Determine the (x, y) coordinate at the center of the cell enclosing the given text.  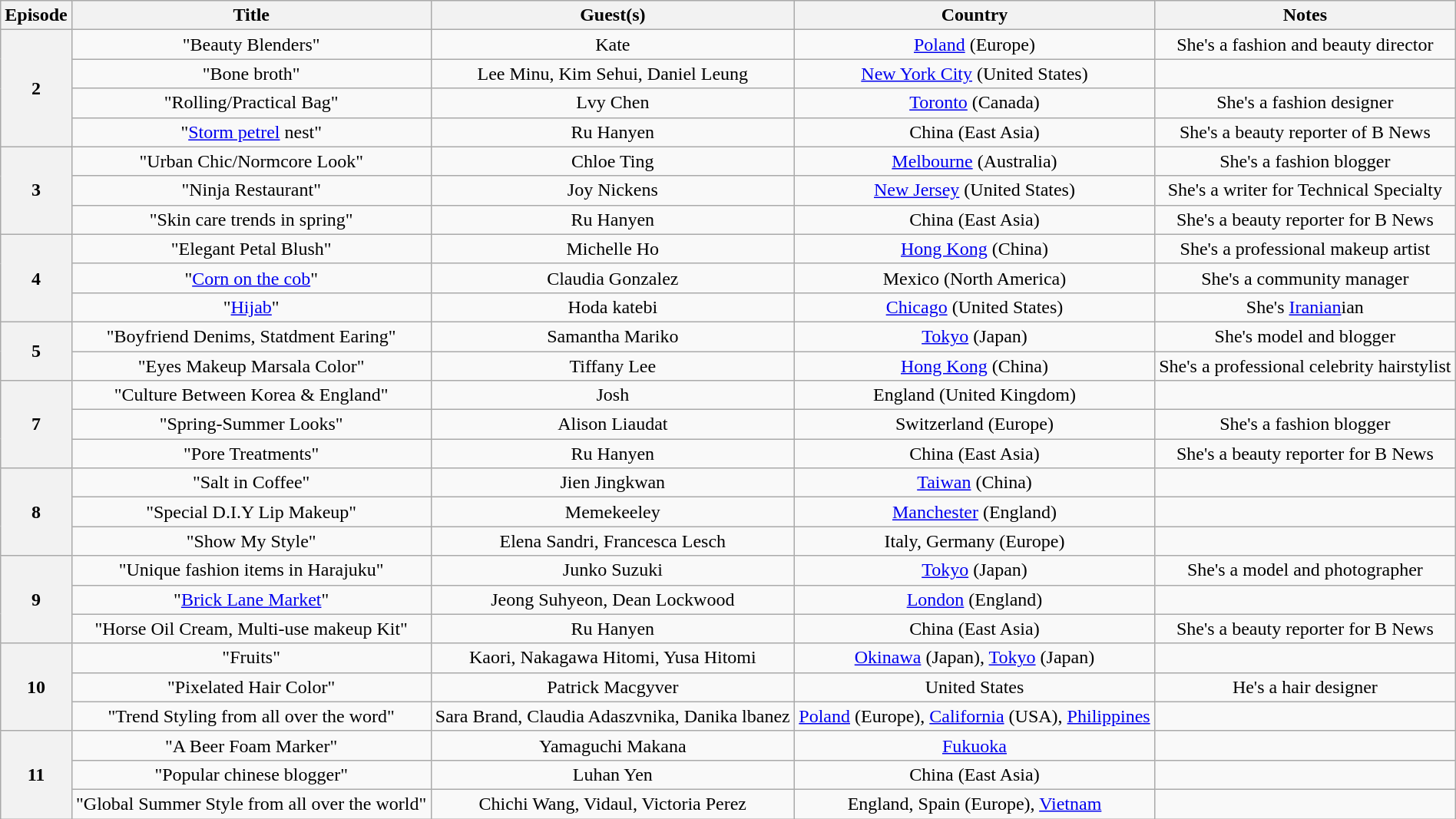
Yamaguchi Makana (613, 745)
5 (37, 351)
7 (37, 424)
3 (37, 190)
Switzerland (Europe) (975, 424)
Chicago (United States) (975, 307)
Lvy Chen (613, 103)
Chloe Ting (613, 161)
"Fruits" (251, 658)
"Ninja Restaurant" (251, 190)
Tiffany Lee (613, 366)
"Trend Styling from all over the word" (251, 716)
"A Beer Foam Marker" (251, 745)
Okinawa (Japan), Tokyo (Japan) (975, 658)
Joy Nickens (613, 190)
Taiwan (China) (975, 483)
"Eyes Makeup Marsala Color" (251, 366)
New York City (United States) (975, 74)
England, Spain (Europe), Vietnam (975, 804)
9 (37, 599)
Title (251, 15)
"Boyfriend Denims, Statdment Earing" (251, 336)
She's a beauty reporter of B News (1305, 132)
11 (37, 774)
"Skin care trends in spring" (251, 220)
United States (975, 687)
Manchester (England) (975, 512)
Guest(s) (613, 15)
Lee Minu, Kim Sehui, Daniel Leung (613, 74)
England (United Kingdom) (975, 395)
Mexico (North America) (975, 278)
"Pixelated Hair Color" (251, 687)
"Salt in Coffee" (251, 483)
Josh (613, 395)
She's a writer for Technical Specialty (1305, 190)
Jeong Suhyeon, Dean Lockwood (613, 599)
10 (37, 687)
Kate (613, 45)
Kaori, Nakagawa Hitomi, Yusa Hitomi (613, 658)
Chichi Wang, Vidaul, Victoria Perez (613, 804)
"Special D.I.Y Lip Makeup" (251, 512)
Elena Sandri, Francesca Lesch (613, 541)
New Jersey (United States) (975, 190)
She's a fashion designer (1305, 103)
Luhan Yen (613, 774)
She's a professional celebrity hairstylist (1305, 366)
"Spring-Summer Looks" (251, 424)
She's a fashion and beauty director (1305, 45)
"Urban Chic/Normcore Look" (251, 161)
Episode (37, 15)
"Pore Treatments" (251, 454)
Sara Brand, Claudia Adaszvnika, Danika lbanez (613, 716)
Country (975, 15)
Jien Jingkwan (613, 483)
She's a model and photographer (1305, 570)
Italy, Germany (Europe) (975, 541)
Toronto (Canada) (975, 103)
"Bone broth" (251, 74)
2 (37, 88)
Fukuoka (975, 745)
"Show My Style" (251, 541)
"Storm petrel nest" (251, 132)
"Horse Oil Cream, Multi-use makeup Kit" (251, 629)
"Popular chinese blogger" (251, 774)
Poland (Europe), California (USA), Philippines (975, 716)
Memekeeley (613, 512)
"Global Summer Style from all over the world" (251, 804)
"Elegant Petal Blush" (251, 249)
"Beauty Blenders" (251, 45)
She's Iranianian (1305, 307)
Junko Suzuki (613, 570)
She's model and blogger (1305, 336)
London (England) (975, 599)
Melbourne (Australia) (975, 161)
Patrick Macgyver (613, 687)
He's a hair designer (1305, 687)
Alison Liaudat (613, 424)
Claudia Gonzalez (613, 278)
"Hijab" (251, 307)
Notes (1305, 15)
She's a professional makeup artist (1305, 249)
"Rolling/Practical Bag" (251, 103)
Hoda katebi (613, 307)
"Brick Lane Market" (251, 599)
"Unique fashion items in Harajuku" (251, 570)
Michelle Ho (613, 249)
"Culture Between Korea & England" (251, 395)
Poland (Europe) (975, 45)
Samantha Mariko (613, 336)
4 (37, 278)
8 (37, 512)
She's a community manager (1305, 278)
"Corn on the cob" (251, 278)
